Capture the cell that displays the provided text and extract its [X, Y] central coordinate. 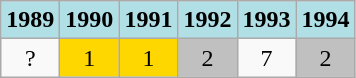
? [30, 58]
1990 [90, 20]
1992 [208, 20]
1994 [326, 20]
1991 [148, 20]
7 [266, 58]
1989 [30, 20]
1993 [266, 20]
